Scan for the cell matching the given text and deliver its [X, Y] coordinate at center. 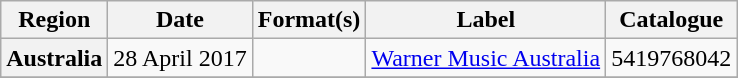
Warner Music Australia [486, 58]
28 April 2017 [180, 58]
Date [180, 20]
Catalogue [672, 20]
Australia [54, 58]
5419768042 [672, 58]
Label [486, 20]
Region [54, 20]
Format(s) [309, 20]
